From the cell containing the given text, extract its center point as (x, y) coordinate. 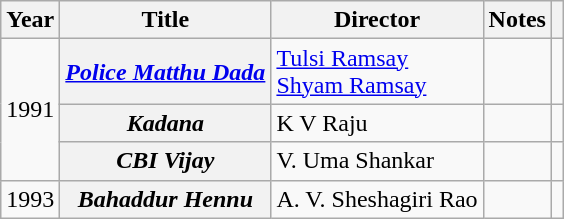
Notes (517, 20)
A. V. Sheshagiri Rao (377, 199)
Year (30, 20)
CBI Vijay (166, 161)
Director (377, 20)
V. Uma Shankar (377, 161)
Tulsi RamsayShyam Ramsay (377, 72)
Bahaddur Hennu (166, 199)
1993 (30, 199)
Title (166, 20)
1991 (30, 110)
Kadana (166, 123)
Police Matthu Dada (166, 72)
K V Raju (377, 123)
